Search for the cell housing the specified text and yield its [x, y] center coordinate. 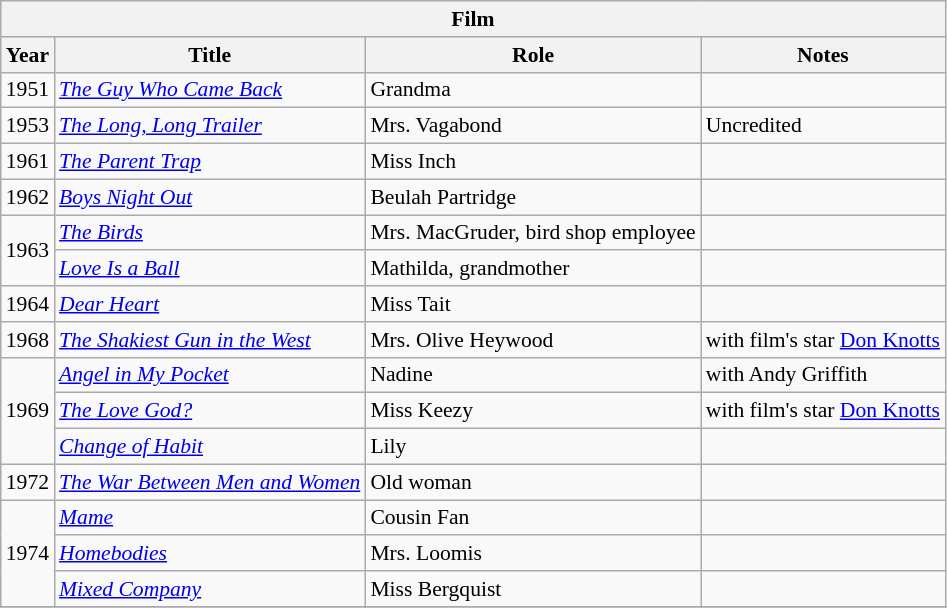
Angel in My Pocket [210, 375]
Mrs. Loomis [532, 554]
Film [473, 19]
Beulah Partridge [532, 197]
Notes [823, 55]
Miss Bergquist [532, 589]
The Love God? [210, 411]
Year [28, 55]
Mrs. MacGruder, bird shop employee [532, 233]
Mrs. Vagabond [532, 126]
Homebodies [210, 554]
Mixed Company [210, 589]
with Andy Griffith [823, 375]
Lily [532, 447]
Old woman [532, 482]
Dear Heart [210, 304]
1963 [28, 250]
Uncredited [823, 126]
Miss Keezy [532, 411]
The Birds [210, 233]
Mame [210, 518]
Miss Tait [532, 304]
1968 [28, 340]
1974 [28, 554]
Mathilda, grandmother [532, 269]
Boys Night Out [210, 197]
Miss Inch [532, 162]
1961 [28, 162]
Mrs. Olive Heywood [532, 340]
The Guy Who Came Back [210, 90]
1962 [28, 197]
The Long, Long Trailer [210, 126]
Change of Habit [210, 447]
Nadine [532, 375]
1969 [28, 410]
Role [532, 55]
Cousin Fan [532, 518]
The Shakiest Gun in the West [210, 340]
1953 [28, 126]
The Parent Trap [210, 162]
1972 [28, 482]
The War Between Men and Women [210, 482]
Grandma [532, 90]
1951 [28, 90]
Title [210, 55]
1964 [28, 304]
Love Is a Ball [210, 269]
